Return the [X, Y] coordinate for the center point of the cell that contains the specified text.  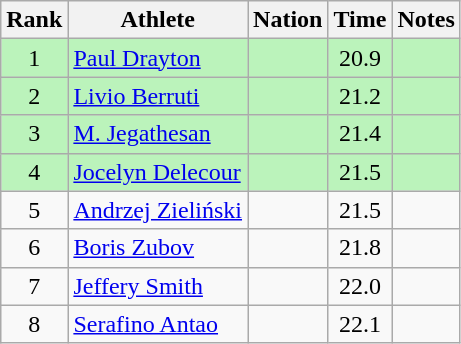
Livio Berruti [158, 96]
20.9 [360, 58]
Nation [288, 20]
21.2 [360, 96]
Paul Drayton [158, 58]
3 [34, 134]
Boris Zubov [158, 248]
Jeffery Smith [158, 286]
21.8 [360, 248]
Rank [34, 20]
Time [360, 20]
21.4 [360, 134]
Notes [426, 20]
5 [34, 210]
1 [34, 58]
6 [34, 248]
22.1 [360, 324]
2 [34, 96]
Andrzej Zieliński [158, 210]
Jocelyn Delecour [158, 172]
Athlete [158, 20]
8 [34, 324]
7 [34, 286]
4 [34, 172]
M. Jegathesan [158, 134]
22.0 [360, 286]
Serafino Antao [158, 324]
